Find where the given text appears and provide that cell's center as (X, Y) coordinate. 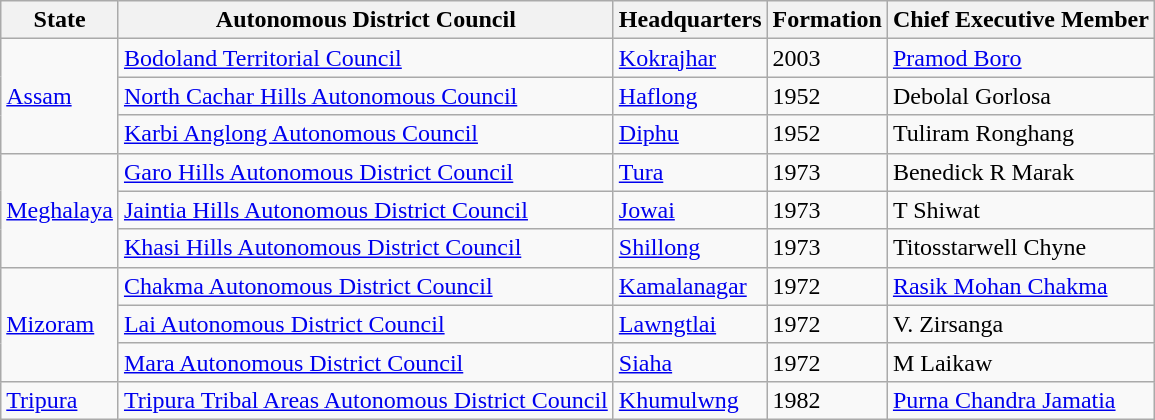
Karbi Anglong Autonomous Council (366, 134)
Assam (60, 96)
Shillong (690, 248)
1982 (827, 400)
Kokrajhar (690, 58)
Chakma Autonomous District Council (366, 286)
2003 (827, 58)
Debolal Gorlosa (1020, 96)
Khumulwng (690, 400)
Haflong (690, 96)
Mara Autonomous District Council (366, 362)
Meghalaya (60, 210)
M Laikaw (1020, 362)
Rasik Mohan Chakma (1020, 286)
State (60, 20)
V. Zirsanga (1020, 324)
Purna Chandra Jamatia (1020, 400)
Tripura Tribal Areas Autonomous District Council (366, 400)
Garo Hills Autonomous District Council (366, 172)
North Cachar Hills Autonomous Council (366, 96)
Lai Autonomous District Council (366, 324)
Diphu (690, 134)
Lawngtlai (690, 324)
Jowai (690, 210)
Bodoland Territorial Council (366, 58)
Tuliram Ronghang (1020, 134)
Kamalanagar (690, 286)
Benedick R Marak (1020, 172)
Khasi Hills Autonomous District Council (366, 248)
Pramod Boro (1020, 58)
Siaha (690, 362)
Tura (690, 172)
Tripura (60, 400)
Titosstarwell Chyne (1020, 248)
Mizoram (60, 324)
T Shiwat (1020, 210)
Autonomous District Council (366, 20)
Jaintia Hills Autonomous District Council (366, 210)
Headquarters (690, 20)
Chief Executive Member (1020, 20)
Formation (827, 20)
